Return (X, Y) of the center of cell containing provided text 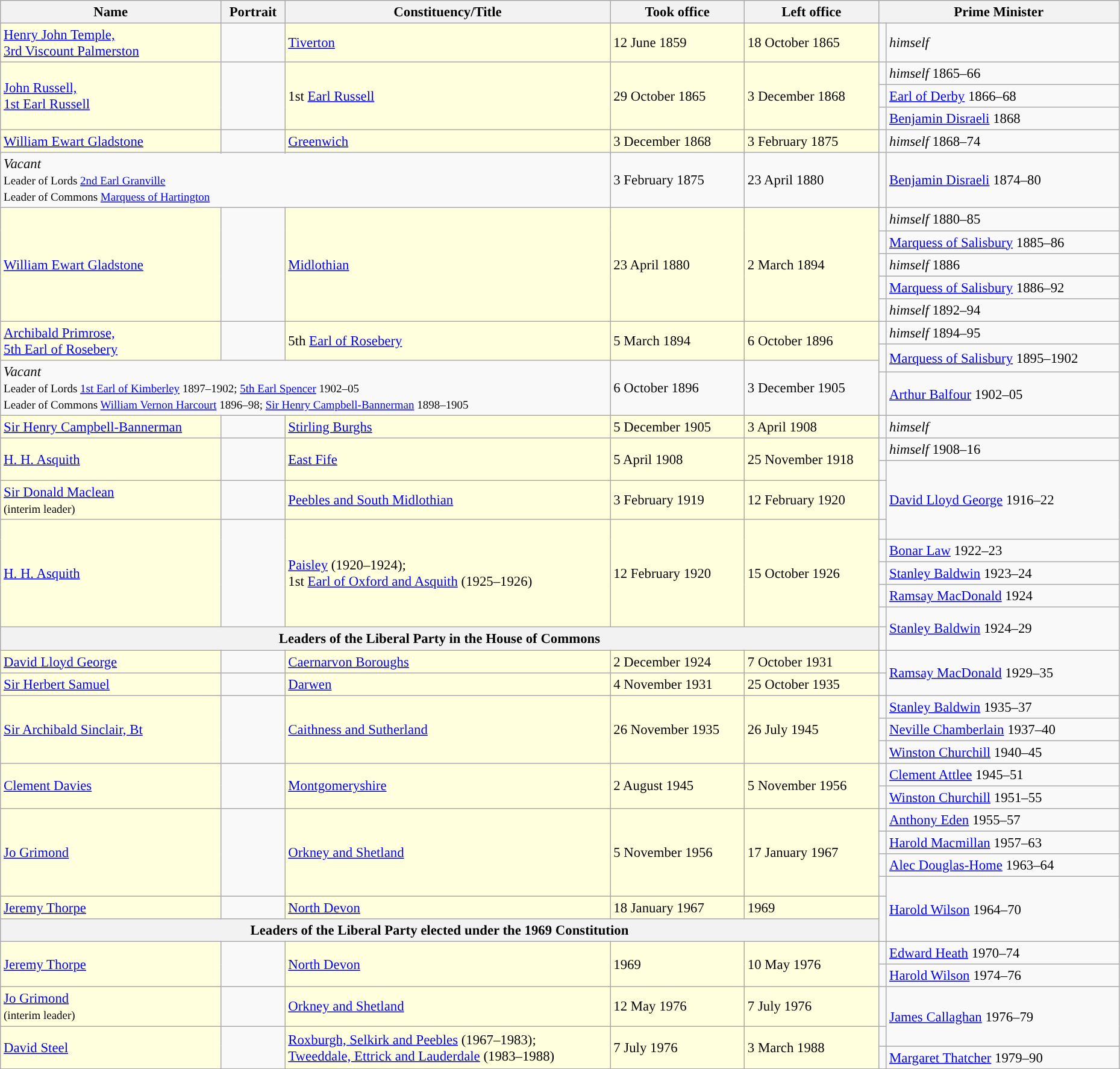
3 April 1908 (812, 427)
Marquess of Salisbury 1885–86 (1003, 242)
10 May 1976 (812, 964)
Jo Grimond(interim leader) (111, 1006)
15 October 1926 (812, 574)
East Fife (448, 459)
26 November 1935 (677, 729)
himself 1894–95 (1003, 333)
Caithness and Sutherland (448, 729)
29 October 1865 (677, 96)
26 July 1945 (812, 729)
12 June 1859 (677, 43)
5 April 1908 (677, 459)
VacantLeader of Lords 2nd Earl GranvilleLeader of Commons Marquess of Hartington (305, 181)
Prime Minister (999, 12)
himself 1908–16 (1003, 450)
himself 1868–74 (1003, 142)
Stanley Baldwin 1935–37 (1003, 707)
James Callaghan 1976–79 (1003, 1017)
Winston Churchill 1940–45 (1003, 752)
Clement Attlee 1945–51 (1003, 775)
John Russell,1st Earl Russell (111, 96)
Left office (812, 12)
David Steel (111, 1047)
Archibald Primrose,5th Earl of Rosebery (111, 341)
Earl of Derby 1866–68 (1003, 96)
3 December 1905 (812, 388)
5 March 1894 (677, 341)
Stirling Burghs (448, 427)
Roxburgh, Selkirk and Peebles (1967–1983);Tweeddale, Ettrick and Lauderdale (1983–1988) (448, 1047)
Sir Herbert Samuel (111, 684)
Jo Grimond (111, 853)
Harold Wilson 1974–76 (1003, 976)
Stanley Baldwin 1924–29 (1003, 629)
Sir Henry Campbell-Bannerman (111, 427)
Took office (677, 12)
Leaders of the Liberal Party elected under the 1969 Constitution (440, 930)
Caernarvon Boroughs (448, 662)
himself 1892–94 (1003, 310)
4 November 1931 (677, 684)
7 October 1931 (812, 662)
3 March 1988 (812, 1047)
Edward Heath 1970–74 (1003, 953)
Anthony Eden 1955–57 (1003, 820)
Winston Churchill 1951–55 (1003, 797)
himself 1865–66 (1003, 74)
12 May 1976 (677, 1006)
5 December 1905 (677, 427)
5th Earl of Rosebery (448, 341)
himself 1886 (1003, 265)
Midlothian (448, 265)
Ramsay MacDonald 1924 (1003, 596)
Sir Archibald Sinclair, Bt (111, 729)
Harold Wilson 1964–70 (1003, 909)
Arthur Balfour 1902–05 (1003, 394)
Neville Chamberlain 1937–40 (1003, 729)
Leaders of the Liberal Party in the House of Commons (440, 639)
David Lloyd George 1916–22 (1003, 500)
Marquess of Salisbury 1886–92 (1003, 287)
Bonar Law 1922–23 (1003, 551)
Portrait (253, 12)
Marquess of Salisbury 1895–1902 (1003, 358)
2 March 1894 (812, 265)
Harold Macmillan 1957–63 (1003, 842)
Constituency/Title (448, 12)
2 December 1924 (677, 662)
Greenwich (448, 142)
Margaret Thatcher 1979–90 (1003, 1058)
Benjamin Disraeli 1874–80 (1003, 181)
himself 1880–85 (1003, 219)
Ramsay MacDonald 1929–35 (1003, 672)
3 February 1919 (677, 500)
Benjamin Disraeli 1868 (1003, 119)
Clement Davies (111, 786)
18 January 1967 (677, 908)
Paisley (1920–1924);1st Earl of Oxford and Asquith (1925–1926) (448, 574)
17 January 1967 (812, 853)
Sir Donald Maclean(interim leader) (111, 500)
Peebles and South Midlothian (448, 500)
25 October 1935 (812, 684)
Name (111, 12)
Tiverton (448, 43)
2 August 1945 (677, 786)
Henry John Temple,3rd Viscount Palmerston (111, 43)
Montgomeryshire (448, 786)
Alec Douglas-Home 1963–64 (1003, 865)
Stanley Baldwin 1923–24 (1003, 574)
1st Earl Russell (448, 96)
18 October 1865 (812, 43)
25 November 1918 (812, 459)
David Lloyd George (111, 662)
Darwen (448, 684)
